Return the (x, y) coordinate for the center point of the cell that contains the specified text.  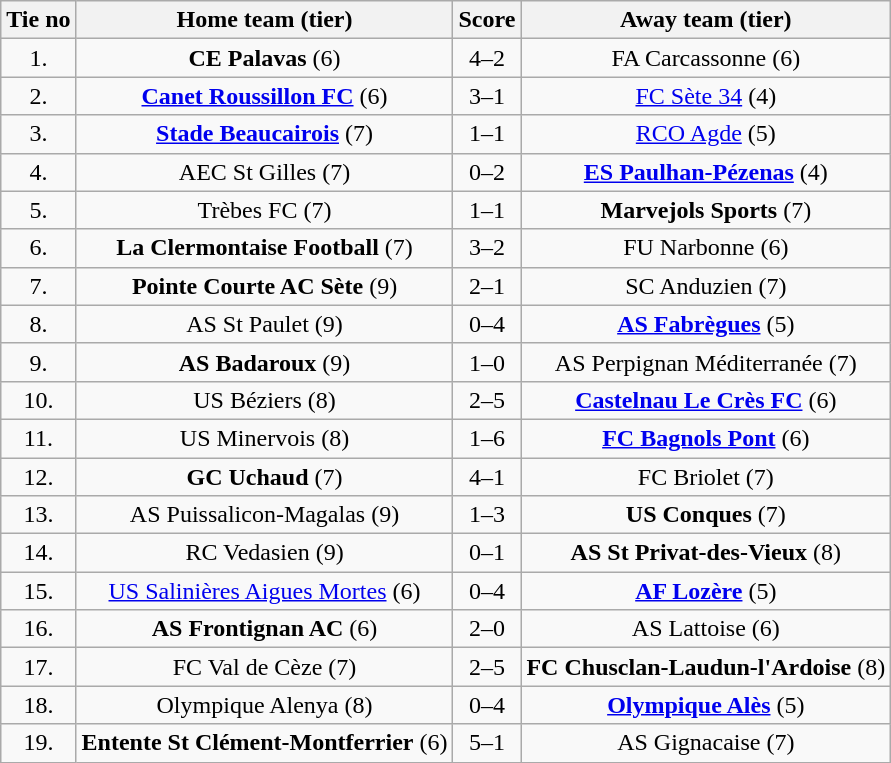
2–1 (487, 286)
CE Palavas (6) (264, 58)
1–0 (487, 362)
US Conques (7) (706, 515)
AS Fabrègues (5) (706, 324)
FA Carcassonne (6) (706, 58)
Castelnau Le Crès FC (6) (706, 400)
12. (38, 477)
4–1 (487, 477)
Olympique Alès (5) (706, 705)
SC Anduzien (7) (706, 286)
0–1 (487, 553)
RC Vedasien (9) (264, 553)
FC Briolet (7) (706, 477)
3. (38, 134)
RCO Agde (5) (706, 134)
4. (38, 172)
7. (38, 286)
4–2 (487, 58)
AS Frontignan AC (6) (264, 629)
Canet Roussillon FC (6) (264, 96)
Entente St Clément-Montferrier (6) (264, 743)
AS St Paulet (9) (264, 324)
GC Uchaud (7) (264, 477)
10. (38, 400)
16. (38, 629)
Olympique Alenya (8) (264, 705)
FC Chusclan-Laudun-l'Ardoise (8) (706, 667)
US Béziers (8) (264, 400)
Home team (tier) (264, 20)
Trèbes FC (7) (264, 210)
Stade Beaucairois (7) (264, 134)
AS St Privat-des-Vieux (8) (706, 553)
13. (38, 515)
La Clermontaise Football (7) (264, 248)
1–3 (487, 515)
AEC St Gilles (7) (264, 172)
FC Sète 34 (4) (706, 96)
15. (38, 591)
2. (38, 96)
18. (38, 705)
AS Lattoise (6) (706, 629)
ES Paulhan-Pézenas (4) (706, 172)
Away team (tier) (706, 20)
FC Val de Cèze (7) (264, 667)
3–1 (487, 96)
5–1 (487, 743)
8. (38, 324)
0–2 (487, 172)
FU Narbonne (6) (706, 248)
Marvejols Sports (7) (706, 210)
Score (487, 20)
14. (38, 553)
Pointe Courte AC Sète (9) (264, 286)
AS Puissalicon-Magalas (9) (264, 515)
AS Badaroux (9) (264, 362)
5. (38, 210)
3–2 (487, 248)
FC Bagnols Pont (6) (706, 438)
1. (38, 58)
Tie no (38, 20)
17. (38, 667)
19. (38, 743)
US Minervois (8) (264, 438)
9. (38, 362)
US Salinières Aigues Mortes (6) (264, 591)
AS Perpignan Méditerranée (7) (706, 362)
6. (38, 248)
2–0 (487, 629)
11. (38, 438)
1–6 (487, 438)
AF Lozère (5) (706, 591)
AS Gignacaise (7) (706, 743)
